Capture the cell that displays the provided text and extract its (X, Y) central coordinate. 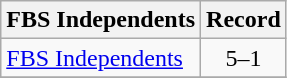
5–1 (244, 58)
Record (244, 20)
